Find where the given text appears and provide that cell's center as [x, y] coordinate. 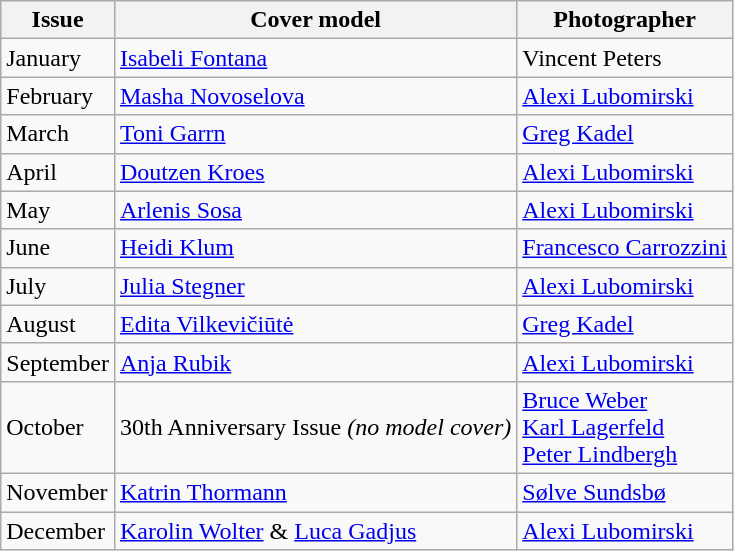
Heidi Klum [315, 248]
Francesco Carrozzini [625, 248]
December [58, 531]
Vincent Peters [625, 58]
Cover model [315, 20]
Bruce Weber Karl Lagerfeld Peter Lindbergh [625, 427]
Edita Vilkevičiūtė [315, 324]
November [58, 492]
Julia Stegner [315, 286]
Karolin Wolter & Luca Gadjus [315, 531]
May [58, 210]
June [58, 248]
Issue [58, 20]
Anja Rubik [315, 362]
February [58, 96]
July [58, 286]
Toni Garrn [315, 134]
Katrin Thormann [315, 492]
March [58, 134]
September [58, 362]
April [58, 172]
Isabeli Fontana [315, 58]
Sølve Sundsbø [625, 492]
Doutzen Kroes [315, 172]
Arlenis Sosa [315, 210]
30th Anniversary Issue (no model cover) [315, 427]
January [58, 58]
Photographer [625, 20]
October [58, 427]
August [58, 324]
Masha Novoselova [315, 96]
